Locate the cell with the specified text and output its [x, y] center coordinate. 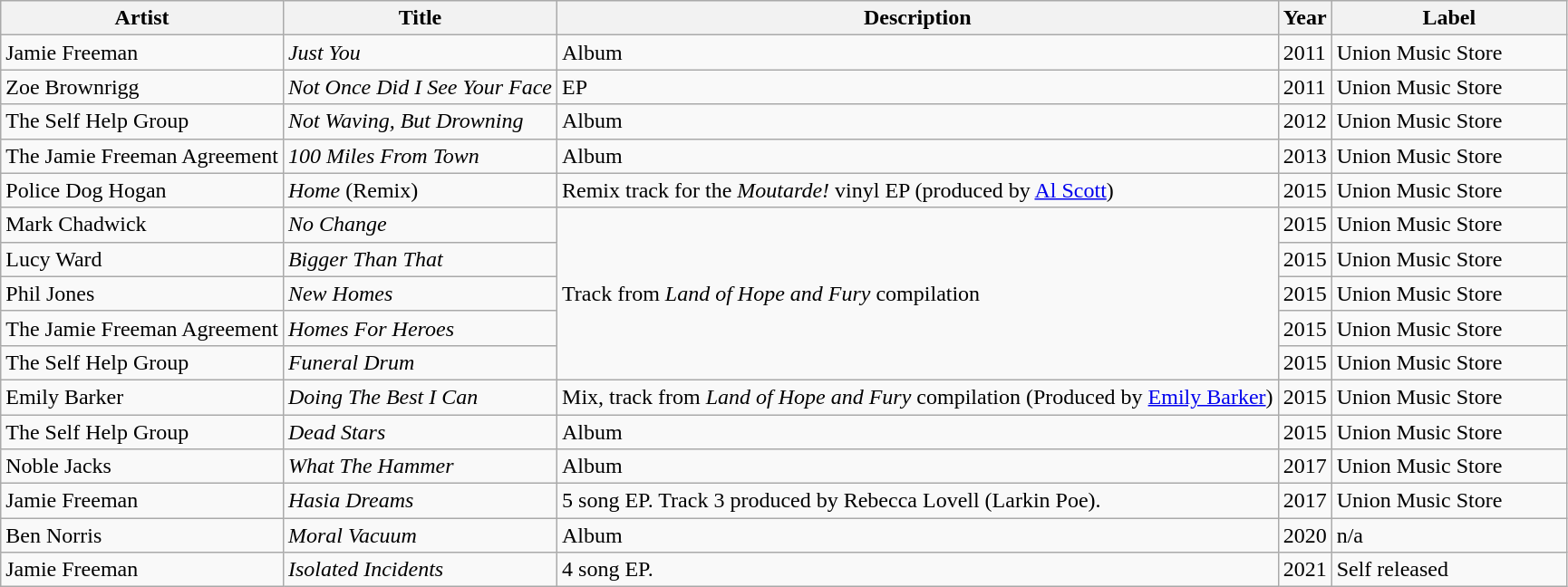
Funeral Drum [420, 362]
EP [918, 87]
Remix track for the Moutarde! vinyl EP (produced by Al Scott) [918, 190]
New Homes [420, 293]
What The Hammer [420, 467]
Dead Stars [420, 432]
Isolated Incidents [420, 570]
Moral Vacuum [420, 535]
No Change [420, 225]
Self released [1448, 570]
Not Once Did I See Your Face [420, 87]
2021 [1305, 570]
Homes For Heroes [420, 328]
Lucy Ward [142, 259]
Phil Jones [142, 293]
Emily Barker [142, 397]
n/a [1448, 535]
Label [1448, 18]
5 song EP. Track 3 produced by Rebecca Lovell (Larkin Poe). [918, 501]
Title [420, 18]
Ben Norris [142, 535]
Police Dog Hogan [142, 190]
2012 [1305, 121]
Doing The Best I Can [420, 397]
Bigger Than That [420, 259]
2013 [1305, 156]
Year [1305, 18]
Artist [142, 18]
Mark Chadwick [142, 225]
Mix, track from Land of Hope and Fury compilation (Produced by Emily Barker) [918, 397]
Noble Jacks [142, 467]
2020 [1305, 535]
Just You [420, 53]
Hasia Dreams [420, 501]
Not Waving, But Drowning [420, 121]
100 Miles From Town [420, 156]
Track from Land of Hope and Fury compilation [918, 293]
Zoe Brownrigg [142, 87]
Home (Remix) [420, 190]
Description [918, 18]
4 song EP. [918, 570]
